Scan for the cell matching the given text and deliver its (x, y) coordinate at center. 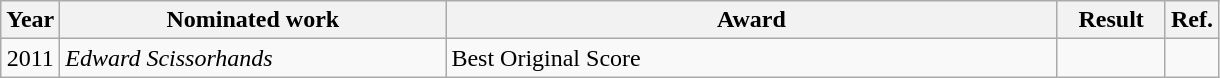
Best Original Score (752, 58)
Year (30, 20)
Edward Scissorhands (253, 58)
Award (752, 20)
Nominated work (253, 20)
Ref. (1192, 20)
2011 (30, 58)
Result (1112, 20)
